Extract the [x, y] coordinate from the center of the cell holding the provided text.  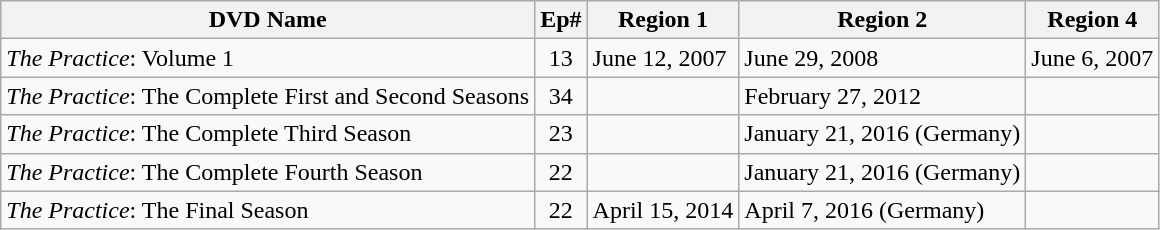
The Practice: Volume 1 [268, 58]
February 27, 2012 [882, 96]
The Practice: The Complete First and Second Seasons [268, 96]
23 [561, 134]
DVD Name [268, 20]
The Practice: The Final Season [268, 210]
June 6, 2007 [1092, 58]
Ep# [561, 20]
The Practice: The Complete Fourth Season [268, 172]
April 15, 2014 [663, 210]
Region 4 [1092, 20]
The Practice: The Complete Third Season [268, 134]
June 29, 2008 [882, 58]
June 12, 2007 [663, 58]
13 [561, 58]
Region 2 [882, 20]
Region 1 [663, 20]
April 7, 2016 (Germany) [882, 210]
34 [561, 96]
